Locate the cell with the specified text and output its (x, y) center coordinate. 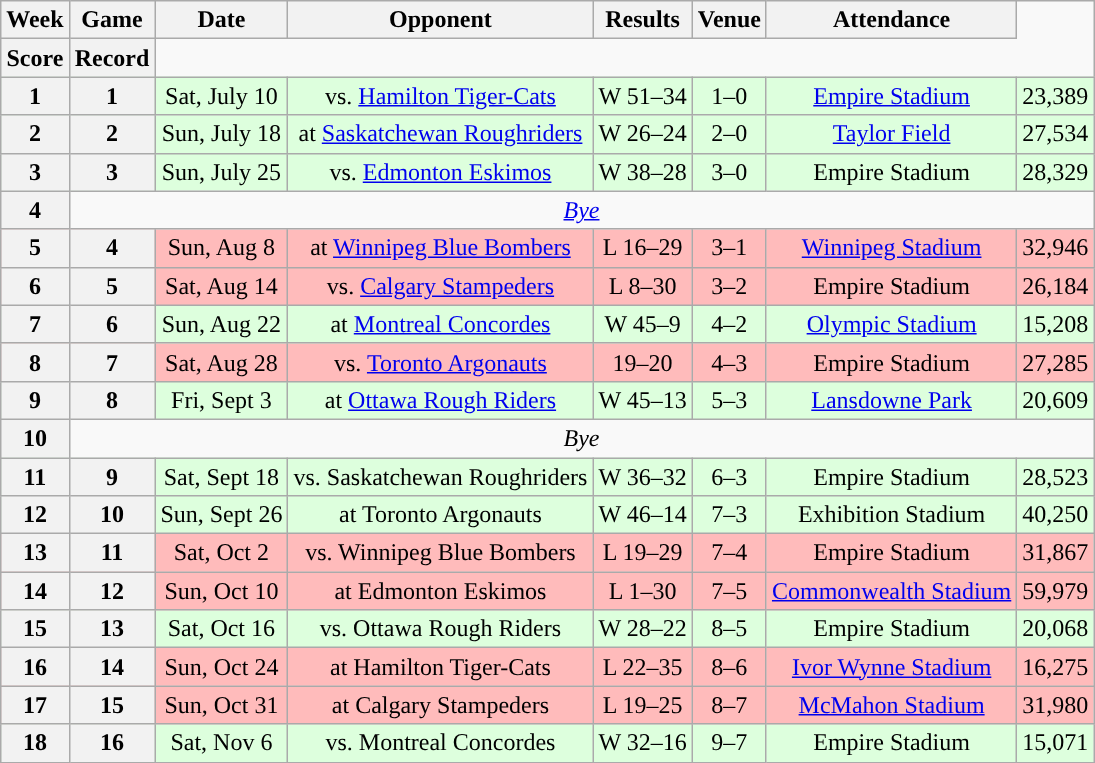
15,071 (1056, 743)
L 1–30 (642, 591)
W 51–34 (642, 96)
vs. Ottawa Rough Riders (440, 629)
Game (112, 20)
2–0 (729, 134)
L 19–25 (642, 705)
W 45–13 (642, 400)
Score (35, 58)
28,523 (1056, 477)
Sun, Oct 24 (222, 667)
Sat, Sept 18 (222, 477)
59,979 (1056, 591)
L 16–29 (642, 248)
vs. Montreal Concordes (440, 743)
Sun, July 25 (222, 172)
23,389 (1056, 96)
4–2 (729, 324)
Opponent (440, 20)
W 45–9 (642, 324)
at Hamilton Tiger-Cats (440, 667)
L 8–30 (642, 286)
31,980 (1056, 705)
Sat, Oct 2 (222, 553)
8–7 (729, 705)
Sat, Aug 14 (222, 286)
vs. Toronto Argonauts (440, 362)
Sat, Oct 16 (222, 629)
vs. Saskatchewan Roughriders (440, 477)
W 38–28 (642, 172)
Fri, Sept 3 (222, 400)
Sun, Sept 26 (222, 515)
3–0 (729, 172)
5–3 (729, 400)
Ivor Wynne Stadium (891, 667)
31,867 (1056, 553)
vs. Winnipeg Blue Bombers (440, 553)
1–0 (729, 96)
W 28–22 (642, 629)
Sat, Aug 28 (222, 362)
at Calgary Stampeders (440, 705)
15,208 (1056, 324)
16,275 (1056, 667)
20,609 (1056, 400)
Olympic Stadium (891, 324)
W 32–16 (642, 743)
at Ottawa Rough Riders (440, 400)
vs. Hamilton Tiger-Cats (440, 96)
W 46–14 (642, 515)
27,534 (1056, 134)
Sat, July 10 (222, 96)
Exhibition Stadium (891, 515)
at Winnipeg Blue Bombers (440, 248)
7–3 (729, 515)
7–5 (729, 591)
at Toronto Argonauts (440, 515)
8–5 (729, 629)
W 36–32 (642, 477)
28,329 (1056, 172)
L 19–29 (642, 553)
8–6 (729, 667)
3–2 (729, 286)
Sun, Oct 10 (222, 591)
Sat, Nov 6 (222, 743)
Week (35, 20)
vs. Edmonton Eskimos (440, 172)
32,946 (1056, 248)
9–7 (729, 743)
4–3 (729, 362)
27,285 (1056, 362)
20,068 (1056, 629)
Attendance (891, 20)
at Montreal Concordes (440, 324)
McMahon Stadium (891, 705)
Sun, Aug 22 (222, 324)
Record (112, 58)
Lansdowne Park (891, 400)
Sun, Aug 8 (222, 248)
L 22–35 (642, 667)
Commonwealth Stadium (891, 591)
Winnipeg Stadium (891, 248)
19–20 (642, 362)
26,184 (1056, 286)
18 (35, 743)
40,250 (1056, 515)
vs. Calgary Stampeders (440, 286)
at Edmonton Eskimos (440, 591)
Venue (729, 20)
W 26–24 (642, 134)
7–4 (729, 553)
6–3 (729, 477)
Taylor Field (891, 134)
Sun, Oct 31 (222, 705)
Sun, July 18 (222, 134)
Date (222, 20)
at Saskatchewan Roughriders (440, 134)
3–1 (729, 248)
Results (642, 20)
17 (35, 705)
